Return the (X, Y) coordinate for the center point of the cell that contains the specified text.  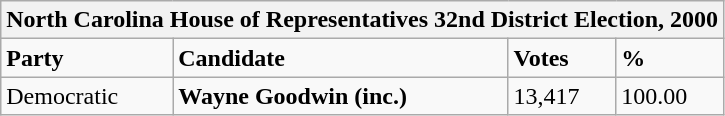
Votes (562, 58)
% (670, 58)
Party (87, 58)
Democratic (87, 96)
13,417 (562, 96)
North Carolina House of Representatives 32nd District Election, 2000 (362, 20)
Candidate (340, 58)
100.00 (670, 96)
Wayne Goodwin (inc.) (340, 96)
